Find where the given text appears and provide that cell's center as (x, y) coordinate. 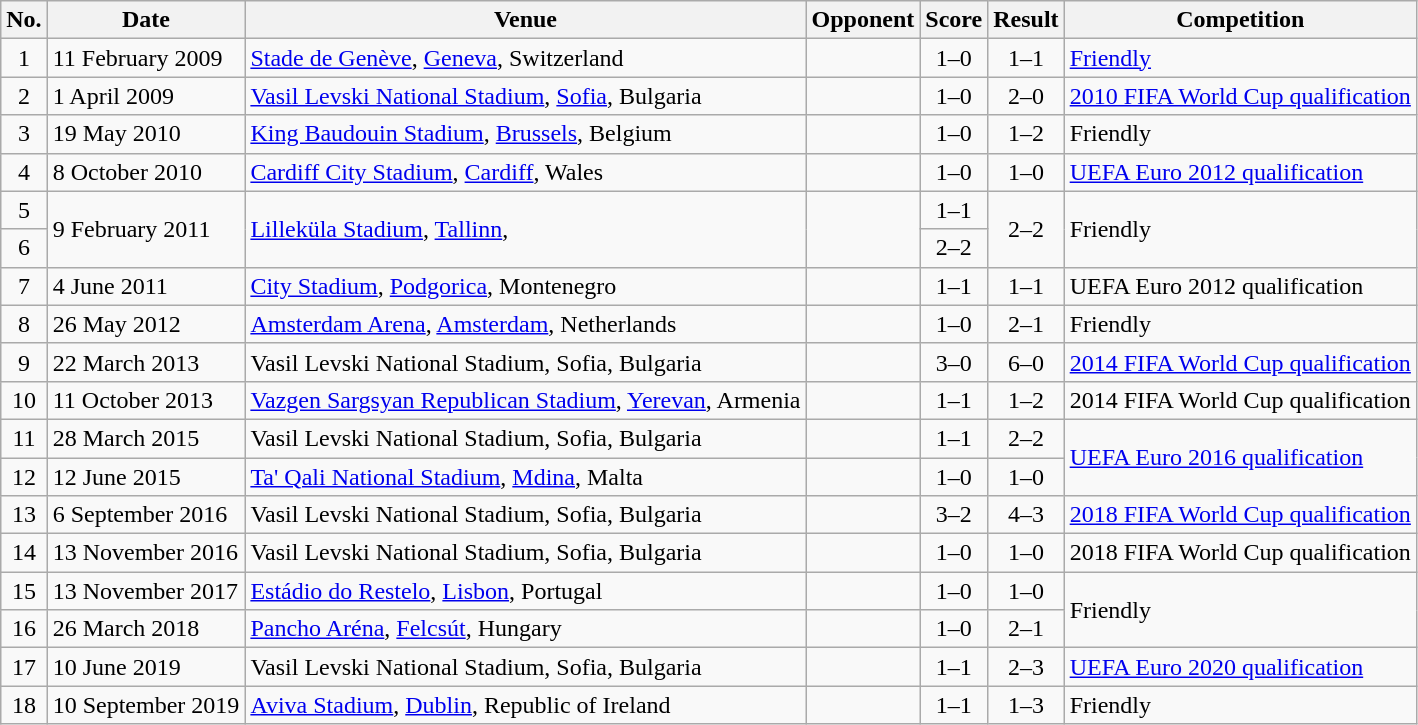
26 March 2018 (146, 629)
14 (24, 553)
Lilleküla Stadium, Tallinn, (526, 229)
13 (24, 515)
6–0 (1026, 362)
11 February 2009 (146, 58)
4–3 (1026, 515)
Result (1026, 20)
Pancho Aréna, Felcsút, Hungary (526, 629)
10 (24, 400)
Vazgen Sargsyan Republican Stadium, Yerevan, Armenia (526, 400)
7 (24, 286)
13 November 2016 (146, 553)
3–2 (954, 515)
17 (24, 667)
Opponent (863, 20)
1 (24, 58)
1 April 2009 (146, 96)
Ta' Qali National Stadium, Mdina, Malta (526, 477)
Venue (526, 20)
City Stadium, Podgorica, Montenegro (526, 286)
Date (146, 20)
Aviva Stadium, Dublin, Republic of Ireland (526, 705)
19 May 2010 (146, 134)
12 June 2015 (146, 477)
5 (24, 210)
12 (24, 477)
Score (954, 20)
10 September 2019 (146, 705)
Competition (1240, 20)
King Baudouin Stadium, Brussels, Belgium (526, 134)
Cardiff City Stadium, Cardiff, Wales (526, 172)
9 (24, 362)
15 (24, 591)
8 (24, 324)
6 September 2016 (146, 515)
11 (24, 438)
8 October 2010 (146, 172)
2 (24, 96)
9 February 2011 (146, 229)
UEFA Euro 2016 qualification (1240, 457)
6 (24, 248)
2–3 (1026, 667)
2010 FIFA World Cup qualification (1240, 96)
4 (24, 172)
18 (24, 705)
Estádio do Restelo, Lisbon, Portugal (526, 591)
No. (24, 20)
Amsterdam Arena, Amsterdam, Netherlands (526, 324)
11 October 2013 (146, 400)
Stade de Genève, Geneva, Switzerland (526, 58)
1–3 (1026, 705)
2–0 (1026, 96)
3–0 (954, 362)
UEFA Euro 2020 qualification (1240, 667)
16 (24, 629)
10 June 2019 (146, 667)
4 June 2011 (146, 286)
22 March 2013 (146, 362)
3 (24, 134)
13 November 2017 (146, 591)
28 March 2015 (146, 438)
26 May 2012 (146, 324)
